Pinpoint the cell where the given text exists, returning its (X, Y) midpoint coordinate. 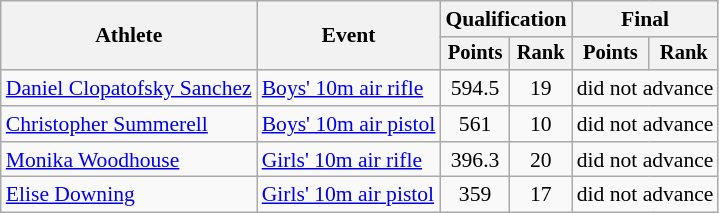
Christopher Summerell (129, 124)
Event (349, 36)
10 (541, 124)
Final (646, 19)
Qualification (506, 19)
Girls' 10m air rifle (349, 160)
359 (474, 195)
Boys' 10m air rifle (349, 88)
594.5 (474, 88)
19 (541, 88)
Monika Woodhouse (129, 160)
17 (541, 195)
Daniel Clopatofsky Sanchez (129, 88)
Boys' 10m air pistol (349, 124)
Girls' 10m air pistol (349, 195)
561 (474, 124)
20 (541, 160)
Elise Downing (129, 195)
Athlete (129, 36)
396.3 (474, 160)
